Provide the [X, Y] coordinate of the cell's center where the given text is located.  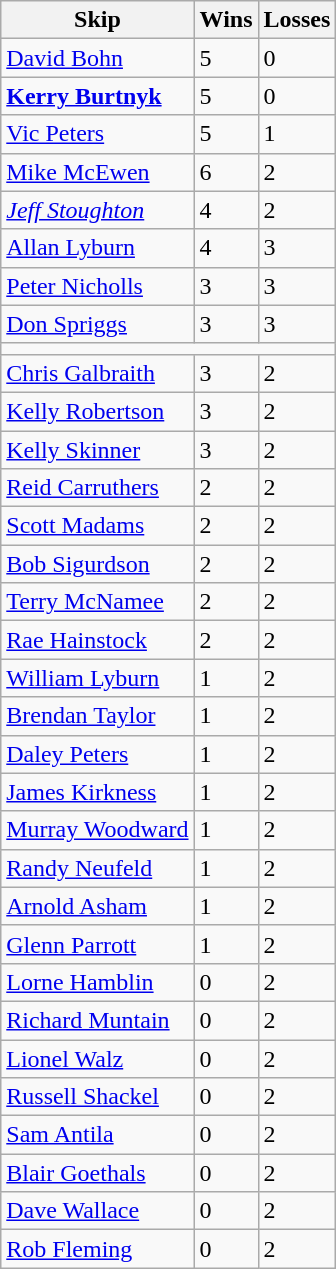
Reid Carruthers [98, 488]
William Lyburn [98, 678]
Sam Antila [98, 1135]
Dave Wallace [98, 1211]
Kelly Robertson [98, 411]
Jeff Stoughton [98, 210]
Scott Madams [98, 526]
Bob Sigurdson [98, 564]
Kerry Burtnyk [98, 96]
Kelly Skinner [98, 449]
6 [226, 172]
Richard Muntain [98, 1020]
James Kirkness [98, 792]
David Bohn [98, 58]
Wins [226, 20]
Lionel Walz [98, 1059]
Daley Peters [98, 754]
Terry McNamee [98, 602]
Russell Shackel [98, 1097]
Blair Goethals [98, 1173]
Peter Nicholls [98, 286]
Losses [297, 20]
Skip [98, 20]
Vic Peters [98, 134]
Allan Lyburn [98, 248]
Mike McEwen [98, 172]
Brendan Taylor [98, 716]
Rae Hainstock [98, 640]
Lorne Hamblin [98, 982]
Murray Woodward [98, 830]
Don Spriggs [98, 324]
Arnold Asham [98, 906]
Randy Neufeld [98, 868]
Glenn Parrott [98, 944]
Chris Galbraith [98, 373]
Rob Fleming [98, 1249]
